Provide the (X, Y) coordinate of the cell's center where the given text is located.  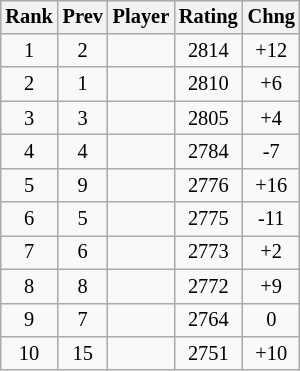
2751 (208, 354)
+4 (272, 118)
2773 (208, 253)
2810 (208, 84)
+2 (272, 253)
Chng (272, 17)
-11 (272, 219)
2775 (208, 219)
+10 (272, 354)
2772 (208, 286)
2776 (208, 185)
Player (141, 17)
10 (28, 354)
0 (272, 320)
2764 (208, 320)
15 (83, 354)
+6 (272, 84)
-7 (272, 152)
2814 (208, 51)
2784 (208, 152)
2805 (208, 118)
+16 (272, 185)
Rating (208, 17)
Prev (83, 17)
+9 (272, 286)
Rank (28, 17)
+12 (272, 51)
